Scan for the cell matching the given text and deliver its (X, Y) coordinate at center. 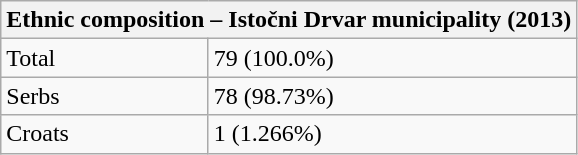
78 (98.73%) (392, 96)
Total (104, 58)
1 (1.266%) (392, 134)
Croats (104, 134)
79 (100.0%) (392, 58)
Serbs (104, 96)
Ethnic composition – Istočni Drvar municipality (2013) (289, 20)
